Locate the cell with the specified text and output its (X, Y) center coordinate. 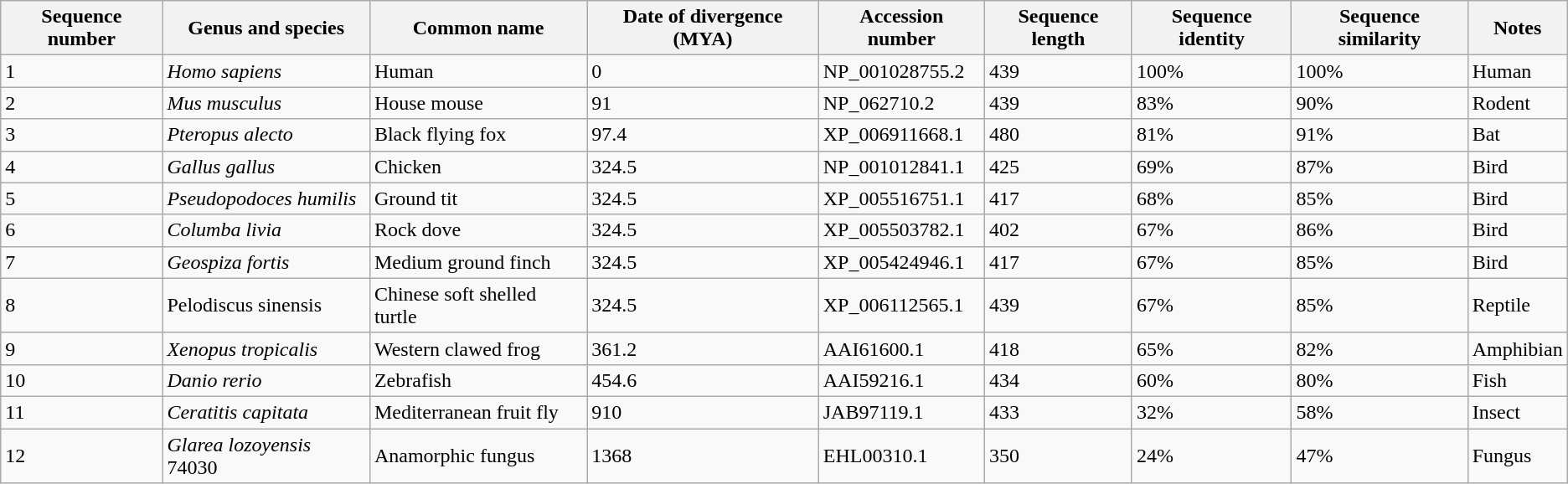
XP_006112565.1 (901, 305)
Fish (1518, 380)
86% (1380, 230)
Fungus (1518, 456)
Western clawed frog (477, 348)
Mus musculus (266, 103)
87% (1380, 167)
Medium ground finch (477, 262)
69% (1211, 167)
Mediterranean fruit fly (477, 412)
Geospiza fortis (266, 262)
Zebrafish (477, 380)
Glarea lozoyensis 74030 (266, 456)
65% (1211, 348)
Rodent (1518, 103)
House mouse (477, 103)
7 (82, 262)
Date of divergence (MYA) (703, 28)
AAI59216.1 (901, 380)
910 (703, 412)
11 (82, 412)
434 (1058, 380)
1 (82, 71)
JAB97119.1 (901, 412)
XP_005516751.1 (901, 198)
Accession number (901, 28)
425 (1058, 167)
Pseudopodoces humilis (266, 198)
454.6 (703, 380)
AAI61600.1 (901, 348)
418 (1058, 348)
5 (82, 198)
Bat (1518, 135)
80% (1380, 380)
480 (1058, 135)
Black flying fox (477, 135)
Common name (477, 28)
433 (1058, 412)
361.2 (703, 348)
Sequence identity (1211, 28)
Chicken (477, 167)
402 (1058, 230)
10 (82, 380)
Insect (1518, 412)
Pelodiscus sinensis (266, 305)
60% (1211, 380)
Ceratitis capitata (266, 412)
Amphibian (1518, 348)
XP_005503782.1 (901, 230)
4 (82, 167)
Sequence number (82, 28)
12 (82, 456)
1368 (703, 456)
0 (703, 71)
6 (82, 230)
Gallus gallus (266, 167)
Columba livia (266, 230)
Reptile (1518, 305)
82% (1380, 348)
Xenopus tropicalis (266, 348)
NP_001028755.2 (901, 71)
68% (1211, 198)
Anamorphic fungus (477, 456)
97.4 (703, 135)
90% (1380, 103)
350 (1058, 456)
Chinese soft shelled turtle (477, 305)
XP_005424946.1 (901, 262)
91% (1380, 135)
Notes (1518, 28)
NP_001012841.1 (901, 167)
81% (1211, 135)
2 (82, 103)
32% (1211, 412)
Danio rerio (266, 380)
XP_006911668.1 (901, 135)
EHL00310.1 (901, 456)
24% (1211, 456)
Rock dove (477, 230)
9 (82, 348)
Homo sapiens (266, 71)
NP_062710.2 (901, 103)
58% (1380, 412)
83% (1211, 103)
47% (1380, 456)
Pteropus alecto (266, 135)
8 (82, 305)
Ground tit (477, 198)
3 (82, 135)
Sequence similarity (1380, 28)
Genus and species (266, 28)
Sequence length (1058, 28)
91 (703, 103)
